Return the (X, Y) coordinate for the center point of the cell that contains the specified text.  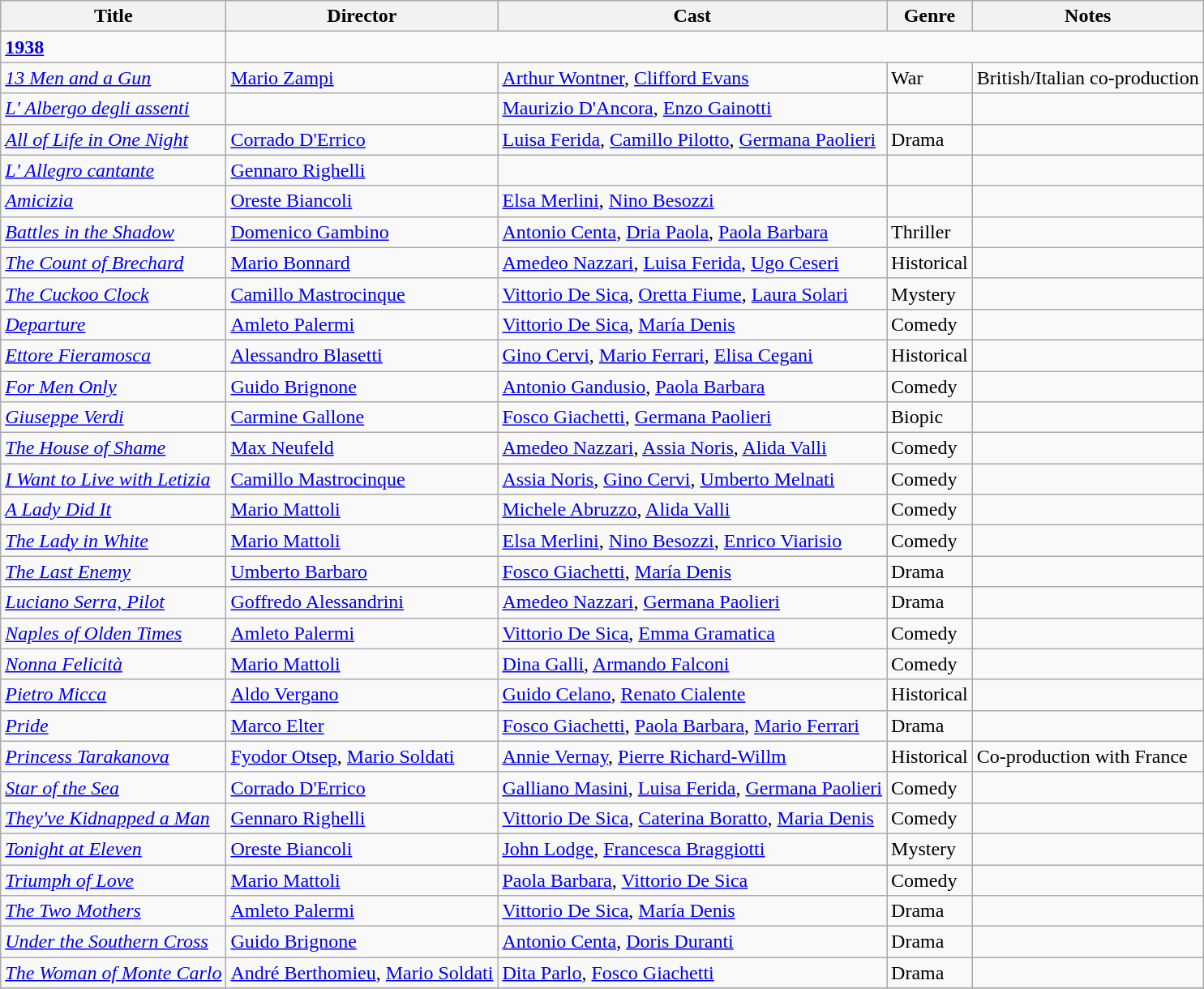
Pride (114, 726)
Antonio Centa, Doris Duranti (692, 942)
The Woman of Monte Carlo (114, 973)
Carmine Gallone (362, 417)
Fosco Giachetti, Paola Barbara, Mario Ferrari (692, 726)
Notes (1088, 16)
Amedeo Nazzari, Luisa Ferida, Ugo Ceseri (692, 263)
Triumph of Love (114, 880)
André Berthomieu, Mario Soldati (362, 973)
Co-production with France (1088, 756)
Amicizia (114, 201)
All of Life in One Night (114, 139)
Antonio Centa, Dria Paola, Paola Barbara (692, 232)
Elsa Merlini, Nino Besozzi, Enrico Viarisio (692, 541)
Princess Tarakanova (114, 756)
Vittorio De Sica, Caterina Boratto, Maria Denis (692, 818)
The Count of Brechard (114, 263)
Marco Elter (362, 726)
Guido Celano, Renato Cialente (692, 695)
The Last Enemy (114, 572)
I Want to Live with Letizia (114, 479)
Umberto Barbaro (362, 572)
Michele Abruzzo, Alida Valli (692, 510)
Fyodor Otsep, Mario Soldati (362, 756)
Fosco Giachetti, Germana Paolieri (692, 417)
Paola Barbara, Vittorio De Sica (692, 880)
Vittorio De Sica, Oretta Fiume, Laura Solari (692, 293)
The House of Shame (114, 448)
Mario Zampi (362, 78)
War (930, 78)
The Lady in White (114, 541)
For Men Only (114, 387)
Fosco Giachetti, María Denis (692, 572)
Naples of Olden Times (114, 633)
Dina Galli, Armando Falconi (692, 664)
Dita Parlo, Fosco Giachetti (692, 973)
Under the Southern Cross (114, 942)
The Cuckoo Clock (114, 293)
Gino Cervi, Mario Ferrari, Elisa Cegani (692, 355)
Nonna Felicità (114, 664)
Departure (114, 324)
John Lodge, Francesca Braggiotti (692, 849)
Cast (692, 16)
Luciano Serra, Pilot (114, 602)
Director (362, 16)
Mario Bonnard (362, 263)
Annie Vernay, Pierre Richard-Willm (692, 756)
Alessandro Blasetti (362, 355)
Goffredo Alessandrini (362, 602)
A Lady Did It (114, 510)
1938 (114, 47)
Biopic (930, 417)
Genre (930, 16)
Aldo Vergano (362, 695)
Thriller (930, 232)
Battles in the Shadow (114, 232)
Pietro Micca (114, 695)
Domenico Gambino (362, 232)
Elsa Merlini, Nino Besozzi (692, 201)
British/Italian co-production (1088, 78)
Maurizio D'Ancora, Enzo Gainotti (692, 109)
They've Kidnapped a Man (114, 818)
Amedeo Nazzari, Assia Noris, Alida Valli (692, 448)
Max Neufeld (362, 448)
Arthur Wontner, Clifford Evans (692, 78)
Amedeo Nazzari, Germana Paolieri (692, 602)
Vittorio De Sica, Emma Gramatica (692, 633)
The Two Mothers (114, 911)
L' Albergo degli assenti (114, 109)
Galliano Masini, Luisa Ferida, Germana Paolieri (692, 787)
Ettore Fieramosca (114, 355)
Luisa Ferida, Camillo Pilotto, Germana Paolieri (692, 139)
13 Men and a Gun (114, 78)
L' Allegro cantante (114, 170)
Giuseppe Verdi (114, 417)
Tonight at Eleven (114, 849)
Star of the Sea (114, 787)
Title (114, 16)
Antonio Gandusio, Paola Barbara (692, 387)
Assia Noris, Gino Cervi, Umberto Melnati (692, 479)
